Search for the cell housing the specified text and yield its (X, Y) center coordinate. 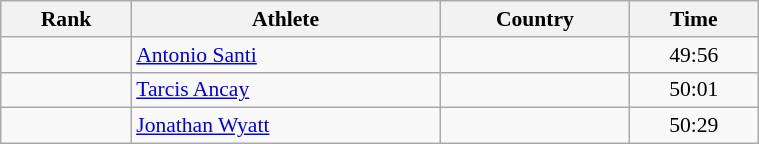
50:01 (694, 90)
Tarcis Ancay (286, 90)
Rank (66, 19)
Country (535, 19)
Time (694, 19)
Jonathan Wyatt (286, 126)
49:56 (694, 55)
50:29 (694, 126)
Athlete (286, 19)
Antonio Santi (286, 55)
